Detect which cell encompasses the target text, then output its (X, Y) center coordinate. 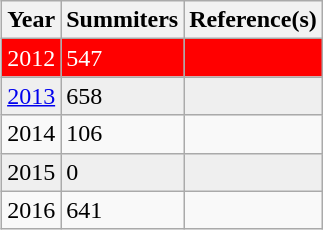
547 (122, 58)
641 (122, 210)
106 (122, 134)
2012 (32, 58)
Summiters (122, 20)
2013 (32, 96)
0 (122, 172)
2016 (32, 210)
Reference(s) (254, 20)
2015 (32, 172)
2014 (32, 134)
658 (122, 96)
Year (32, 20)
